Determine the (x, y) coordinate at the center of the cell enclosing the given text.  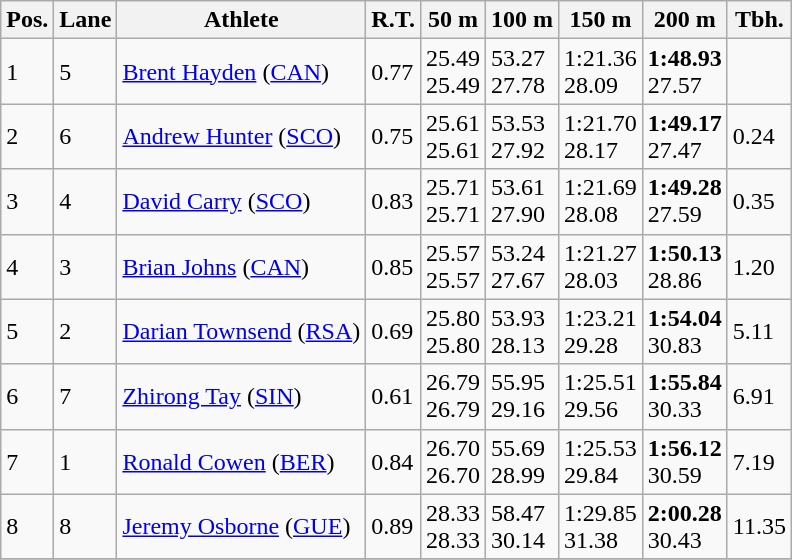
Jeremy Osborne (GUE) (242, 526)
0.69 (394, 332)
26.7026.70 (452, 462)
53.2427.67 (522, 266)
53.6127.90 (522, 202)
0.89 (394, 526)
1:49.2827.59 (684, 202)
1:49.1727.47 (684, 136)
5.11 (759, 332)
Darian Townsend (RSA) (242, 332)
Brian Johns (CAN) (242, 266)
11.35 (759, 526)
1:21.7028.17 (601, 136)
1:21.3628.09 (601, 72)
Zhirong Tay (SIN) (242, 396)
6.91 (759, 396)
Athlete (242, 20)
53.2727.78 (522, 72)
1:48.9327.57 (684, 72)
David Carry (SCO) (242, 202)
53.5327.92 (522, 136)
1:29.8531.38 (601, 526)
25.6125.61 (452, 136)
25.5725.57 (452, 266)
1.20 (759, 266)
58.4730.14 (522, 526)
1:23.2129.28 (601, 332)
100 m (522, 20)
55.6928.99 (522, 462)
0.61 (394, 396)
Brent Hayden (CAN) (242, 72)
Lane (86, 20)
55.9529.16 (522, 396)
Ronald Cowen (BER) (242, 462)
Pos. (28, 20)
150 m (601, 20)
0.75 (394, 136)
0.84 (394, 462)
25.7125.71 (452, 202)
1:21.2728.03 (601, 266)
0.85 (394, 266)
25.8025.80 (452, 332)
1:21.6928.08 (601, 202)
53.9328.13 (522, 332)
1:50.1328.86 (684, 266)
1:25.5329.84 (601, 462)
26.7926.79 (452, 396)
1:55.8430.33 (684, 396)
28.3328.33 (452, 526)
0.35 (759, 202)
50 m (452, 20)
0.77 (394, 72)
1:54.0430.83 (684, 332)
0.24 (759, 136)
Andrew Hunter (SCO) (242, 136)
1:25.5129.56 (601, 396)
1:56.1230.59 (684, 462)
7.19 (759, 462)
25.4925.49 (452, 72)
2:00.2830.43 (684, 526)
R.T. (394, 20)
0.83 (394, 202)
200 m (684, 20)
Tbh. (759, 20)
